From the cell containing the given text, extract its center point as [X, Y] coordinate. 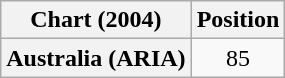
Position [238, 20]
Australia (ARIA) [96, 58]
Chart (2004) [96, 20]
85 [238, 58]
